Detect which cell encompasses the target text, then output its (x, y) center coordinate. 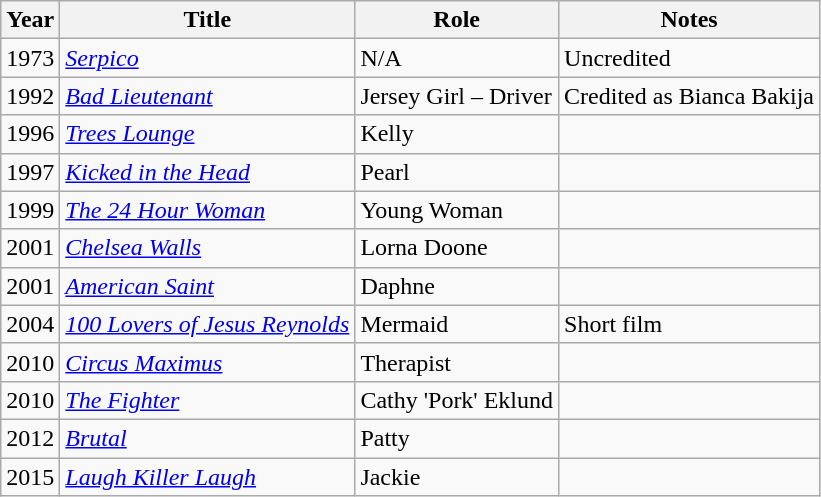
Chelsea Walls (208, 248)
Circus Maximus (208, 362)
100 Lovers of Jesus Reynolds (208, 324)
Jersey Girl – Driver (457, 96)
1973 (30, 58)
Patty (457, 438)
Mermaid (457, 324)
Cathy 'Pork' Eklund (457, 400)
Daphne (457, 286)
Title (208, 20)
1992 (30, 96)
Trees Lounge (208, 134)
Uncredited (690, 58)
Lorna Doone (457, 248)
Kicked in the Head (208, 172)
2004 (30, 324)
Notes (690, 20)
The 24 Hour Woman (208, 210)
Brutal (208, 438)
1997 (30, 172)
American Saint (208, 286)
Laugh Killer Laugh (208, 477)
N/A (457, 58)
2012 (30, 438)
Pearl (457, 172)
2015 (30, 477)
Jackie (457, 477)
Young Woman (457, 210)
Serpico (208, 58)
Bad Lieutenant (208, 96)
Role (457, 20)
1999 (30, 210)
Kelly (457, 134)
Therapist (457, 362)
Year (30, 20)
Short film (690, 324)
1996 (30, 134)
The Fighter (208, 400)
Credited as Bianca Bakija (690, 96)
